Locate the cell with the specified text and output its (X, Y) center coordinate. 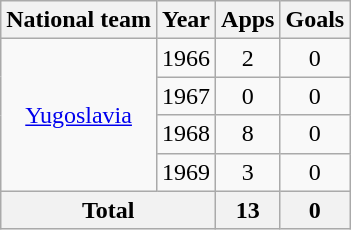
National team (79, 20)
1968 (186, 134)
Apps (248, 20)
3 (248, 172)
1966 (186, 58)
1969 (186, 172)
Year (186, 20)
8 (248, 134)
Yugoslavia (79, 115)
Goals (315, 20)
1967 (186, 96)
2 (248, 58)
Total (108, 210)
13 (248, 210)
